Capture the cell that displays the provided text and extract its (x, y) central coordinate. 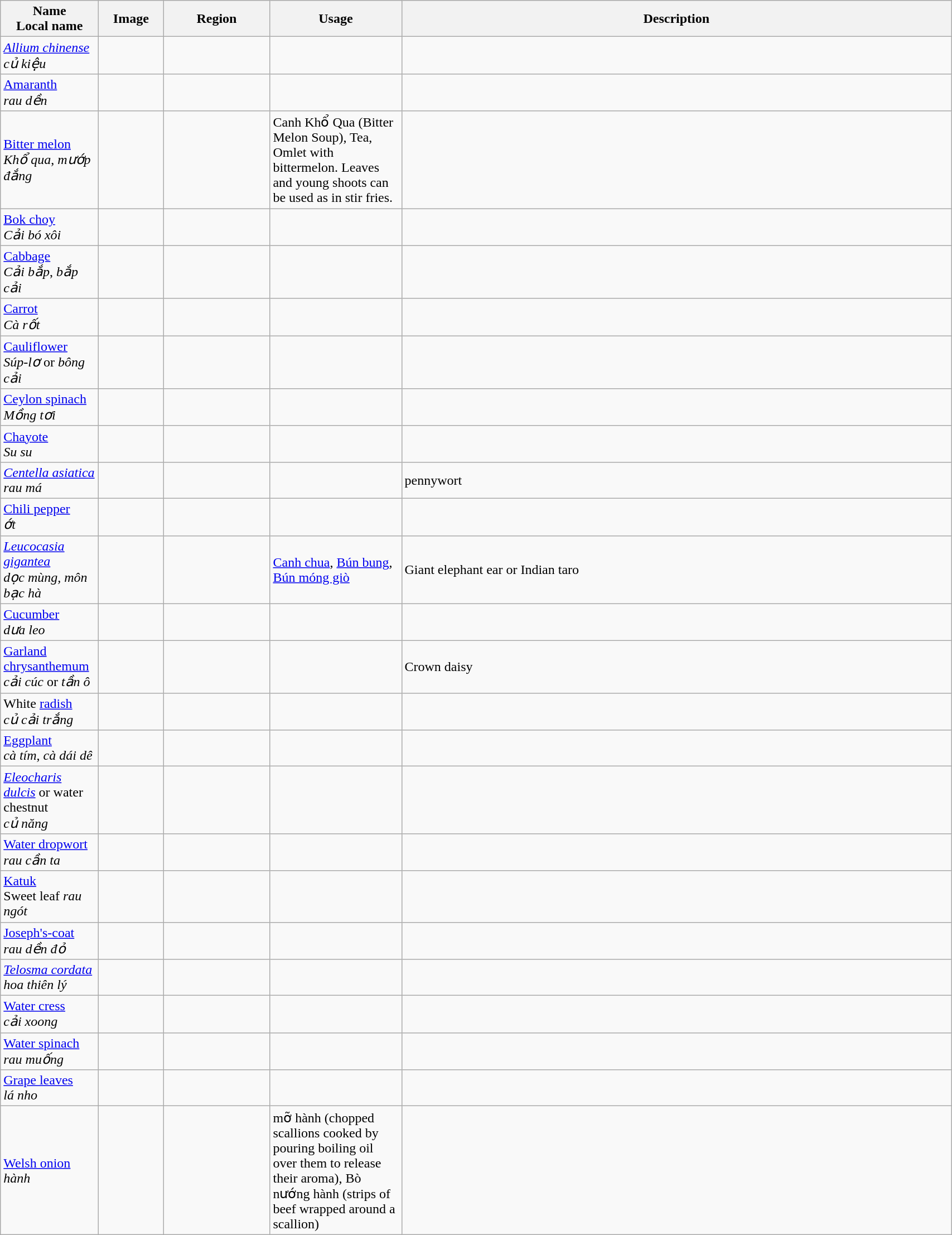
Usage (336, 19)
CauliflowerSúp-lơ or bông cải (50, 363)
Region (216, 19)
Leucocasia giganteadọc mùng, môn bạc hà (50, 570)
CarrotCà rốt (50, 317)
Eleocharis dulcis or water chestnutcủ năng (50, 800)
Ceylon spinachMồng tơi (50, 407)
Welsh onionhành (50, 1170)
Chili pepperớt (50, 517)
Centella asiaticarau má (50, 480)
Water cresscải xoong (50, 1014)
Amaranthrau dền (50, 93)
Katuk Sweet leaf rau ngót (50, 896)
Grape leaveslá nho (50, 1088)
Water spinachrau muống (50, 1051)
pennywort (676, 480)
Joseph's-coatrau dền đỏ (50, 940)
NameLocal name (50, 19)
ChayoteSu su (50, 444)
Bitter melonKhổ qua, mướp đắng (50, 160)
Telosma cordatahoa thiên lý (50, 977)
Garland chrysanthemumcải cúc or tần ô (50, 667)
Eggplantcà tím, cà dái dê (50, 749)
Crown daisy (676, 667)
Description (676, 19)
Image (131, 19)
Bok choyCải bó xôi (50, 228)
Cucumberdưa leo (50, 623)
White radishcủ cải trắng (50, 712)
mỡ hành (chopped scallions cooked by pouring boiling oil over them to release their aroma), Bò nướng hành (strips of beef wrapped around a scallion) (336, 1170)
Canh Khổ Qua (Bitter Melon Soup), Tea, Omlet with bittermelon. Leaves and young shoots can be used as in stir fries. (336, 160)
Giant elephant ear or Indian taro (676, 570)
CabbageCải bắp, bắp cải (50, 272)
Canh chua, Bún bung, Bún móng giò (336, 570)
Allium chinensecủ kiệu (50, 56)
Water dropwortrau cần ta (50, 852)
